Capture the cell that displays the provided text and extract its (X, Y) central coordinate. 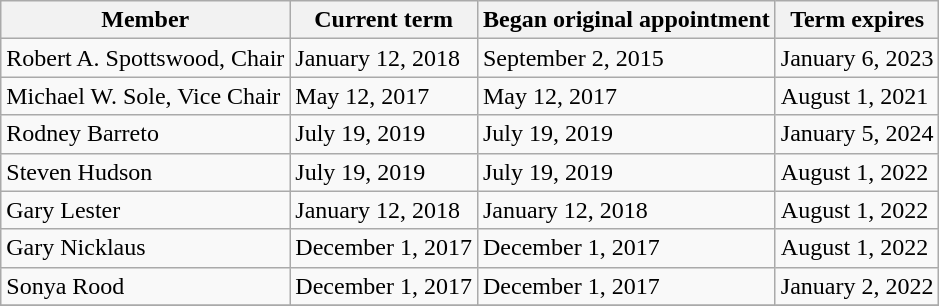
Gary Nicklaus (146, 248)
Michael W. Sole, Vice Chair (146, 96)
Rodney Barreto (146, 134)
Steven Hudson (146, 172)
September 2, 2015 (626, 58)
Sonya Rood (146, 286)
Term expires (857, 20)
January 5, 2024 (857, 134)
Gary Lester (146, 210)
January 6, 2023 (857, 58)
Member (146, 20)
Began original appointment (626, 20)
January 2, 2022 (857, 286)
Current term (384, 20)
Robert A. Spottswood, Chair (146, 58)
August 1, 2021 (857, 96)
